Identify which cell holds the provided text, then report its [X, Y] central coordinate. 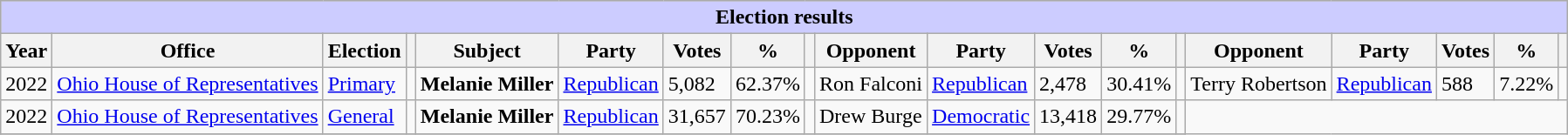
30.41% [1140, 84]
2,478 [1068, 84]
Terry Robertson [1258, 84]
588 [1465, 84]
Primary [365, 84]
5,082 [696, 84]
Subject [487, 51]
62.37% [768, 84]
29.77% [1140, 117]
Drew Burge [871, 117]
31,657 [696, 117]
Election [365, 51]
7.22% [1527, 84]
13,418 [1068, 117]
Office [188, 51]
Election results [784, 17]
General [365, 117]
Democratic [981, 117]
70.23% [768, 117]
Ron Falconi [871, 84]
Year [26, 51]
